Search for the cell housing the specified text and yield its (X, Y) center coordinate. 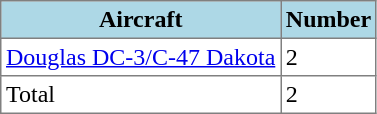
Aircraft (141, 20)
Douglas DC-3/C-47 Dakota (141, 57)
Number (329, 20)
Total (141, 95)
